From the cell containing the given text, extract its center point as [X, Y] coordinate. 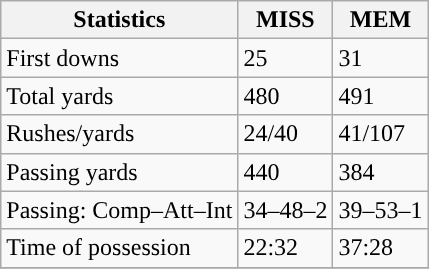
37:28 [380, 248]
Time of possession [120, 248]
Statistics [120, 20]
22:32 [286, 248]
First downs [120, 58]
440 [286, 172]
24/40 [286, 134]
39–53–1 [380, 210]
491 [380, 96]
Total yards [120, 96]
Passing: Comp–Att–Int [120, 210]
31 [380, 58]
Passing yards [120, 172]
25 [286, 58]
41/107 [380, 134]
MEM [380, 20]
480 [286, 96]
Rushes/yards [120, 134]
34–48–2 [286, 210]
384 [380, 172]
MISS [286, 20]
